Identify which cell holds the provided text, then report its [x, y] central coordinate. 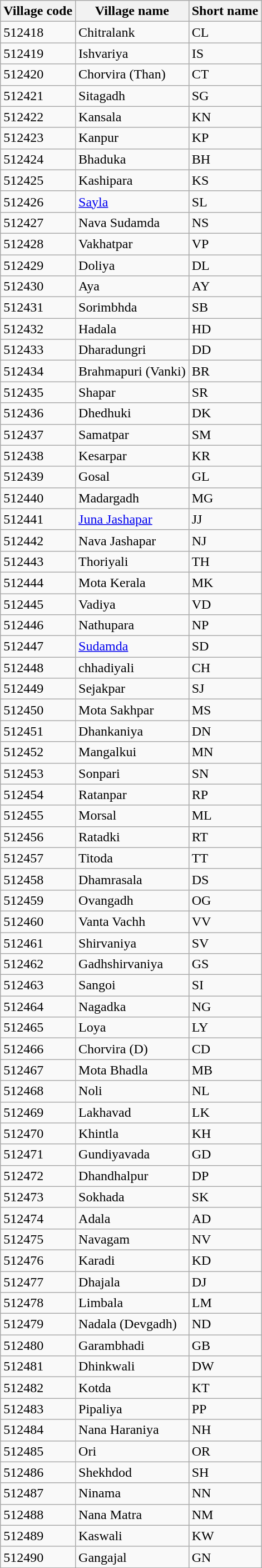
BH [225, 159]
512463 [38, 985]
DP [225, 1176]
Nava Jashapar [132, 540]
512440 [38, 498]
MS [225, 710]
Short name [225, 11]
512434 [38, 371]
LK [225, 1112]
IS [225, 53]
Dharadungri [132, 350]
Samatpar [132, 435]
512489 [38, 1536]
512483 [38, 1409]
Sorimbhda [132, 308]
GB [225, 1345]
GS [225, 964]
Morsal [132, 816]
512468 [38, 1091]
512467 [38, 1070]
DW [225, 1367]
512486 [38, 1472]
Nava Sudamda [132, 223]
512442 [38, 540]
KN [225, 117]
Lakhavad [132, 1112]
512488 [38, 1515]
KR [225, 456]
512446 [38, 625]
512418 [38, 32]
Chitralank [132, 32]
512484 [38, 1430]
DD [225, 350]
Mangalkui [132, 752]
512458 [38, 879]
OR [225, 1451]
512464 [38, 1007]
512461 [38, 943]
SB [225, 308]
Juna Jashapar [132, 519]
SG [225, 96]
Mota Kerala [132, 583]
TH [225, 561]
Village code [38, 11]
Pipaliya [132, 1409]
512449 [38, 689]
Vadiya [132, 604]
PP [225, 1409]
512469 [38, 1112]
MG [225, 498]
VD [225, 604]
NJ [225, 540]
NP [225, 625]
512444 [38, 583]
CT [225, 75]
ND [225, 1324]
Brahmapuri (Vanki) [132, 371]
Doliya [132, 265]
512479 [38, 1324]
Sokhada [132, 1197]
512428 [38, 244]
KH [225, 1133]
RP [225, 795]
512472 [38, 1176]
Kashipara [132, 180]
Vanta Vachh [132, 921]
DL [225, 265]
Adala [132, 1218]
Thoriyali [132, 561]
512460 [38, 921]
512436 [38, 413]
CH [225, 668]
Nagadka [132, 1007]
SI [225, 985]
512454 [38, 795]
Mota Bhadla [132, 1070]
JJ [225, 519]
KP [225, 138]
BR [225, 371]
512439 [38, 477]
VV [225, 921]
AD [225, 1218]
Bhaduka [132, 159]
Kanpur [132, 138]
CL [225, 32]
LM [225, 1303]
Khintla [132, 1133]
Sayla [132, 201]
512447 [38, 647]
GL [225, 477]
SD [225, 647]
GD [225, 1155]
Dhamrasala [132, 879]
512421 [38, 96]
Navagam [132, 1239]
Nana Haraniya [132, 1430]
512471 [38, 1155]
512487 [38, 1493]
NV [225, 1239]
SR [225, 392]
Garambhadi [132, 1345]
LY [225, 1028]
Nana Matra [132, 1515]
512462 [38, 964]
TT [225, 858]
512420 [38, 75]
512459 [38, 900]
CD [225, 1049]
ML [225, 816]
512427 [38, 223]
NS [225, 223]
Kesarpar [132, 456]
512475 [38, 1239]
KD [225, 1260]
512474 [38, 1218]
Limbala [132, 1303]
512425 [38, 180]
512485 [38, 1451]
512448 [38, 668]
KS [225, 180]
Kotda [132, 1388]
GN [225, 1557]
512457 [38, 858]
Ishvariya [132, 53]
Madargadh [132, 498]
Shirvaniya [132, 943]
SK [225, 1197]
Shapar [132, 392]
Nadala (Devgadh) [132, 1324]
HD [225, 329]
SV [225, 943]
MN [225, 752]
Shekhdod [132, 1472]
512435 [38, 392]
Dhinkwali [132, 1367]
512452 [38, 752]
512426 [38, 201]
Village name [132, 11]
Loya [132, 1028]
Karadi [132, 1260]
Sitagadh [132, 96]
512456 [38, 837]
Kansala [132, 117]
512438 [38, 456]
512443 [38, 561]
Ratadki [132, 837]
SH [225, 1472]
NH [225, 1430]
512432 [38, 329]
512453 [38, 773]
NG [225, 1007]
512470 [38, 1133]
Gangajal [132, 1557]
Chorvira (D) [132, 1049]
512473 [38, 1197]
Ovangadh [132, 900]
chhadiyali [132, 668]
RT [225, 837]
512482 [38, 1388]
512466 [38, 1049]
Hadala [132, 329]
512476 [38, 1260]
512480 [38, 1345]
MB [225, 1070]
512430 [38, 287]
Dhajala [132, 1281]
MK [225, 583]
512441 [38, 519]
Ori [132, 1451]
512490 [38, 1557]
512437 [38, 435]
512465 [38, 1028]
DN [225, 731]
Aya [132, 287]
Dhankaniya [132, 731]
512423 [38, 138]
512424 [38, 159]
KT [225, 1388]
VP [225, 244]
SL [225, 201]
512481 [38, 1367]
Kaswali [132, 1536]
SJ [225, 689]
NN [225, 1493]
Dhedhuki [132, 413]
NL [225, 1091]
Noli [132, 1091]
OG [225, 900]
Sangoi [132, 985]
512431 [38, 308]
AY [225, 287]
Dhandhalpur [132, 1176]
512450 [38, 710]
512477 [38, 1281]
Sejakpar [132, 689]
Sonpari [132, 773]
Gosal [132, 477]
Gadhshirvaniya [132, 964]
DJ [225, 1281]
KW [225, 1536]
512422 [38, 117]
Ratanpar [132, 795]
512429 [38, 265]
Chorvira (Than) [132, 75]
SN [225, 773]
512478 [38, 1303]
512433 [38, 350]
512455 [38, 816]
Sudamda [132, 647]
512419 [38, 53]
NM [225, 1515]
512451 [38, 731]
Gundiyavada [132, 1155]
Titoda [132, 858]
Ninama [132, 1493]
DS [225, 879]
SM [225, 435]
Mota Sakhpar [132, 710]
DK [225, 413]
512445 [38, 604]
Nathupara [132, 625]
Vakhatpar [132, 244]
